Capture the cell that displays the provided text and extract its [x, y] central coordinate. 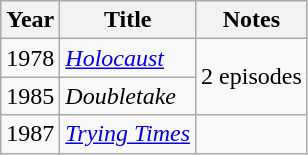
Trying Times [128, 134]
2 episodes [252, 77]
1985 [30, 96]
Title [128, 20]
Year [30, 20]
1987 [30, 134]
Notes [252, 20]
Doubletake [128, 96]
Holocaust [128, 58]
1978 [30, 58]
